Pinpoint the cell where the given text exists, returning its [X, Y] midpoint coordinate. 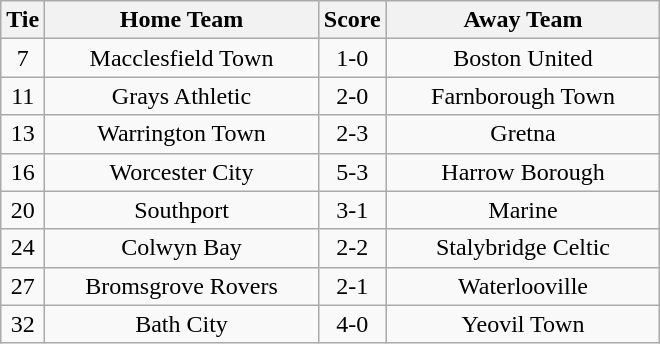
Farnborough Town [523, 96]
Bath City [182, 324]
Tie [23, 20]
Warrington Town [182, 134]
Yeovil Town [523, 324]
1-0 [352, 58]
4-0 [352, 324]
Gretna [523, 134]
Stalybridge Celtic [523, 248]
2-0 [352, 96]
Away Team [523, 20]
32 [23, 324]
11 [23, 96]
20 [23, 210]
Macclesfield Town [182, 58]
13 [23, 134]
Harrow Borough [523, 172]
7 [23, 58]
Boston United [523, 58]
Marine [523, 210]
24 [23, 248]
5-3 [352, 172]
2-1 [352, 286]
2-2 [352, 248]
Grays Athletic [182, 96]
Southport [182, 210]
3-1 [352, 210]
Bromsgrove Rovers [182, 286]
27 [23, 286]
2-3 [352, 134]
Colwyn Bay [182, 248]
Waterlooville [523, 286]
Home Team [182, 20]
Score [352, 20]
16 [23, 172]
Worcester City [182, 172]
